Scan for the cell matching the given text and deliver its (X, Y) coordinate at center. 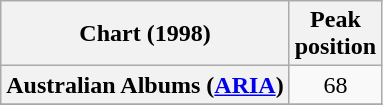
Chart (1998) (145, 34)
Australian Albums (ARIA) (145, 85)
Peakposition (335, 34)
68 (335, 85)
